From the cell containing the given text, extract its center point as (X, Y) coordinate. 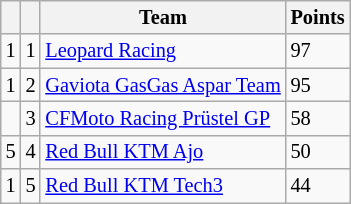
Gaviota GasGas Aspar Team (162, 85)
Points (318, 17)
50 (318, 152)
2 (31, 85)
4 (31, 152)
44 (318, 186)
3 (31, 118)
95 (318, 85)
Red Bull KTM Tech3 (162, 186)
58 (318, 118)
Leopard Racing (162, 51)
Red Bull KTM Ajo (162, 152)
Team (162, 17)
CFMoto Racing Prüstel GP (162, 118)
97 (318, 51)
